From the cell containing the given text, extract its center point as (x, y) coordinate. 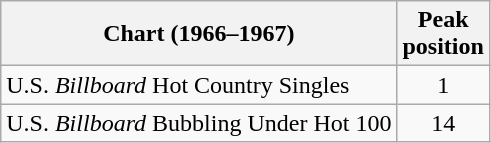
U.S. Billboard Hot Country Singles (199, 85)
U.S. Billboard Bubbling Under Hot 100 (199, 123)
Peakposition (443, 34)
1 (443, 85)
Chart (1966–1967) (199, 34)
14 (443, 123)
